Return (x, y) of the center of cell containing provided text 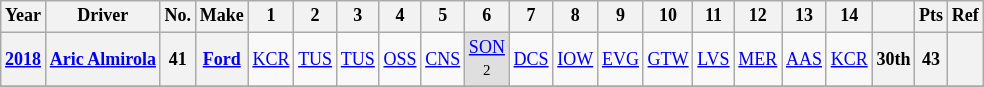
6 (488, 16)
Ford (222, 59)
GTW (668, 59)
4 (400, 16)
EVG (621, 59)
Ref (965, 16)
9 (621, 16)
Aric Almirola (102, 59)
41 (178, 59)
3 (358, 16)
LVS (714, 59)
14 (849, 16)
30th (894, 59)
MER (758, 59)
Make (222, 16)
OSS (400, 59)
Pts (932, 16)
7 (531, 16)
Driver (102, 16)
5 (443, 16)
1 (271, 16)
12 (758, 16)
10 (668, 16)
CNS (443, 59)
No. (178, 16)
AAS (804, 59)
IOW (576, 59)
2018 (24, 59)
8 (576, 16)
2 (316, 16)
11 (714, 16)
43 (932, 59)
13 (804, 16)
Year (24, 16)
DCS (531, 59)
SON2 (488, 59)
